From the cell containing the given text, extract its center point as [X, Y] coordinate. 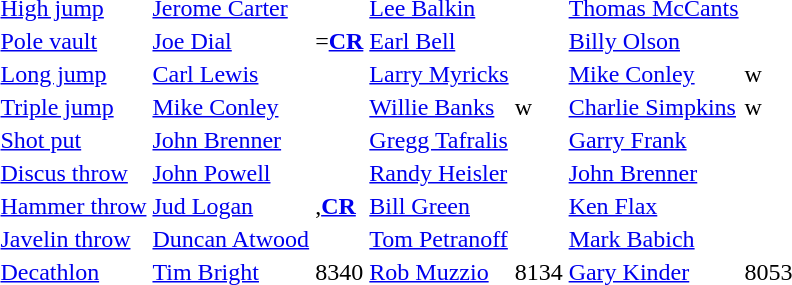
w [538, 107]
Bill Green [439, 206]
Randy Heisler [439, 173]
=CR [340, 41]
John Powell [231, 173]
Mark Babich [654, 239]
Charlie Simpkins [654, 107]
Willie Banks [439, 107]
Carl Lewis [231, 74]
Larry Myricks [439, 74]
Earl Bell [439, 41]
Joe Dial [231, 41]
Tom Petranoff [439, 239]
Jud Logan [231, 206]
Gregg Tafralis [439, 140]
Ken Flax [654, 206]
Billy Olson [654, 41]
,CR [340, 206]
Duncan Atwood [231, 239]
Garry Frank [654, 140]
